Extract the [X, Y] coordinate from the center of the cell holding the provided text.  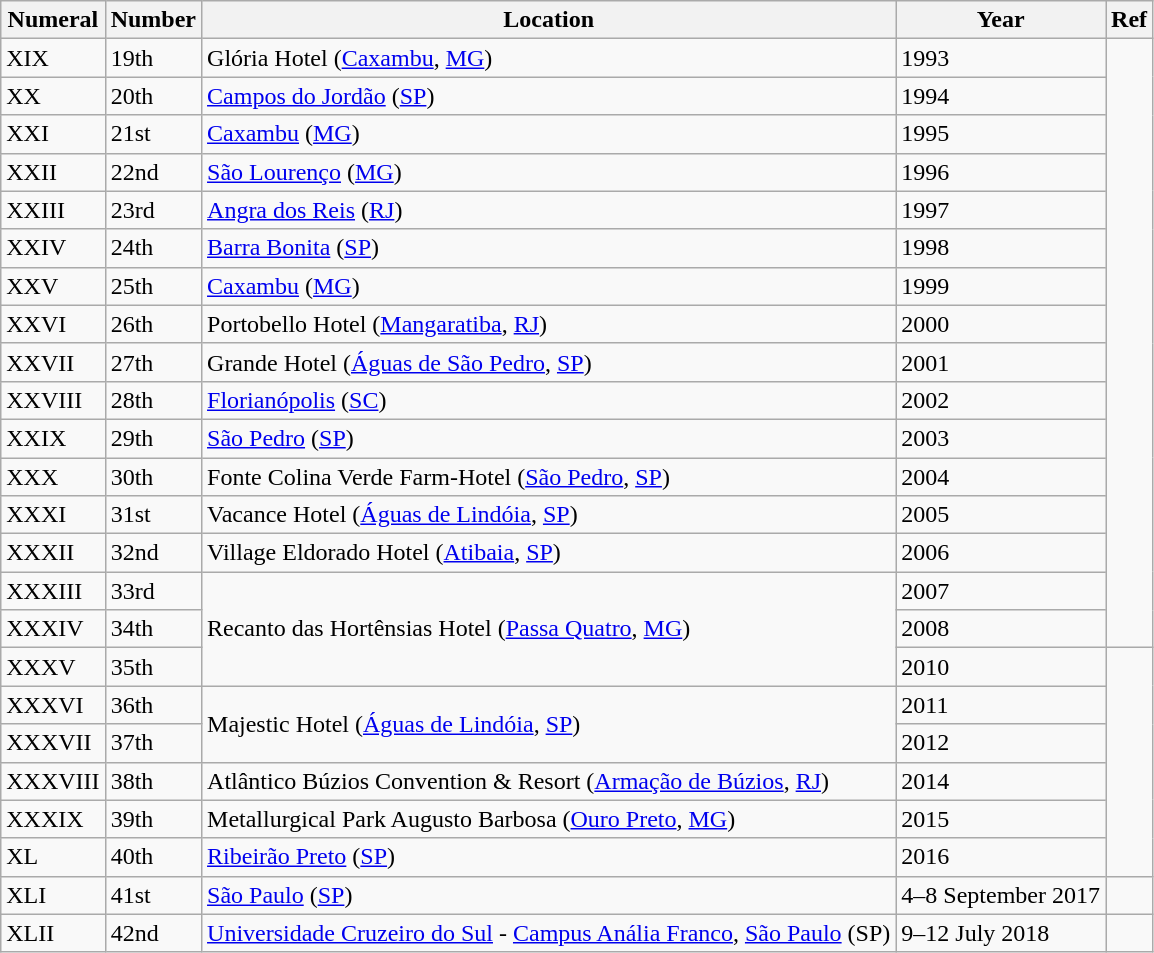
Year [1001, 20]
1997 [1001, 210]
28th [153, 400]
XXVIII [53, 400]
XXXI [53, 515]
2010 [1001, 667]
20th [153, 96]
39th [153, 819]
4–8 September 2017 [1001, 895]
19th [153, 58]
XLI [53, 895]
XXIX [53, 438]
23rd [153, 210]
2006 [1001, 553]
2003 [1001, 438]
XXX [53, 477]
Majestic Hotel (Águas de Lindóia, SP) [549, 724]
São Lourenço (MG) [549, 172]
33rd [153, 591]
XXXIII [53, 591]
Ref [1130, 20]
2012 [1001, 743]
XXI [53, 134]
XXIV [53, 248]
1996 [1001, 172]
2001 [1001, 362]
41st [153, 895]
27th [153, 362]
2000 [1001, 324]
40th [153, 857]
1994 [1001, 96]
Barra Bonita (SP) [549, 248]
Fonte Colina Verde Farm-Hotel (São Pedro, SP) [549, 477]
22nd [153, 172]
Grande Hotel (Águas de São Pedro, SP) [549, 362]
35th [153, 667]
XXVI [53, 324]
XXXVII [53, 743]
2004 [1001, 477]
Ribeirão Preto (SP) [549, 857]
21st [153, 134]
29th [153, 438]
2008 [1001, 629]
26th [153, 324]
XXXV [53, 667]
Florianópolis (SC) [549, 400]
Atlântico Búzios Convention & Resort (Armação de Búzios, RJ) [549, 781]
2016 [1001, 857]
XL [53, 857]
42nd [153, 933]
Universidade Cruzeiro do Sul - Campus Anália Franco, São Paulo (SP) [549, 933]
São Pedro (SP) [549, 438]
2011 [1001, 705]
Number [153, 20]
34th [153, 629]
1999 [1001, 286]
2002 [1001, 400]
São Paulo (SP) [549, 895]
XXII [53, 172]
Recanto das Hortênsias Hotel (Passa Quatro, MG) [549, 629]
32nd [153, 553]
Location [549, 20]
2015 [1001, 819]
38th [153, 781]
24th [153, 248]
XXXIV [53, 629]
1995 [1001, 134]
XXV [53, 286]
2007 [1001, 591]
Portobello Hotel (Mangaratiba, RJ) [549, 324]
XXXII [53, 553]
Angra dos Reis (RJ) [549, 210]
Village Eldorado Hotel (Atibaia, SP) [549, 553]
36th [153, 705]
Vacance Hotel (Águas de Lindóia, SP) [549, 515]
XXXVIII [53, 781]
XXVII [53, 362]
25th [153, 286]
30th [153, 477]
Metallurgical Park Augusto Barbosa (Ouro Preto, MG) [549, 819]
37th [153, 743]
Glória Hotel (Caxambu, MG) [549, 58]
31st [153, 515]
9–12 July 2018 [1001, 933]
XLII [53, 933]
Numeral [53, 20]
1998 [1001, 248]
Campos do Jordão (SP) [549, 96]
2014 [1001, 781]
XXIII [53, 210]
XIX [53, 58]
2005 [1001, 515]
XXXIX [53, 819]
1993 [1001, 58]
XX [53, 96]
XXXVI [53, 705]
